For the text-containing cell, return its midpoint in (x, y) coordinate format. 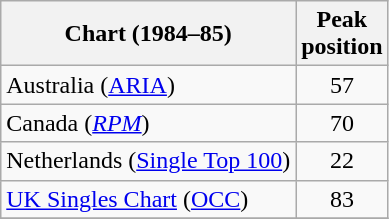
UK Singles Chart (OCC) (148, 199)
Netherlands (Single Top 100) (148, 161)
Peakposition (342, 34)
57 (342, 85)
Canada (RPM) (148, 123)
Australia (ARIA) (148, 85)
70 (342, 123)
Chart (1984–85) (148, 34)
22 (342, 161)
83 (342, 199)
